For the text-containing cell, return its midpoint in (x, y) coordinate format. 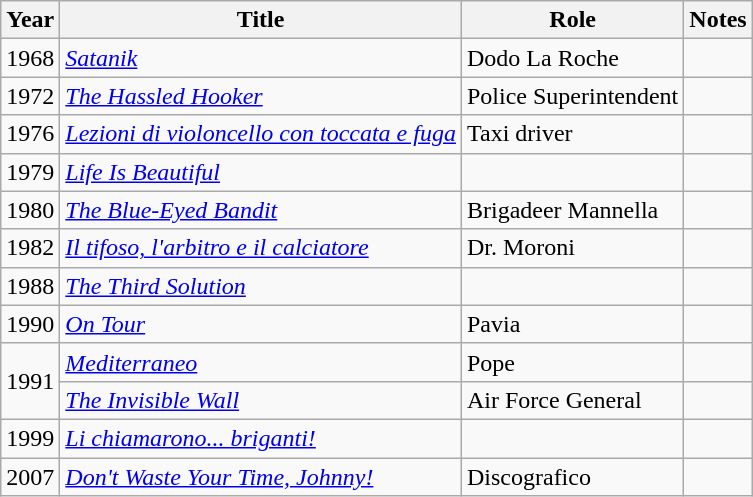
2007 (30, 477)
Life Is Beautiful (261, 172)
Il tifoso, l'arbitro e il calciatore (261, 248)
The Third Solution (261, 286)
Discografico (572, 477)
Lezioni di violoncello con toccata e fuga (261, 134)
The Hassled Hooker (261, 96)
Don't Waste Your Time, Johnny! (261, 477)
1999 (30, 438)
1982 (30, 248)
The Blue-Eyed Bandit (261, 210)
Notes (718, 20)
1968 (30, 58)
Pavia (572, 324)
1990 (30, 324)
1980 (30, 210)
Title (261, 20)
Police Superintendent (572, 96)
1979 (30, 172)
Satanik (261, 58)
Dr. Moroni (572, 248)
Air Force General (572, 400)
Role (572, 20)
Brigadeer Mannella (572, 210)
1972 (30, 96)
Year (30, 20)
1988 (30, 286)
1976 (30, 134)
Taxi driver (572, 134)
Li chiamarono... briganti! (261, 438)
Pope (572, 362)
Dodo La Roche (572, 58)
Mediterraneo (261, 362)
The Invisible Wall (261, 400)
On Tour (261, 324)
1991 (30, 381)
